Detect which cell encompasses the target text, then output its (X, Y) center coordinate. 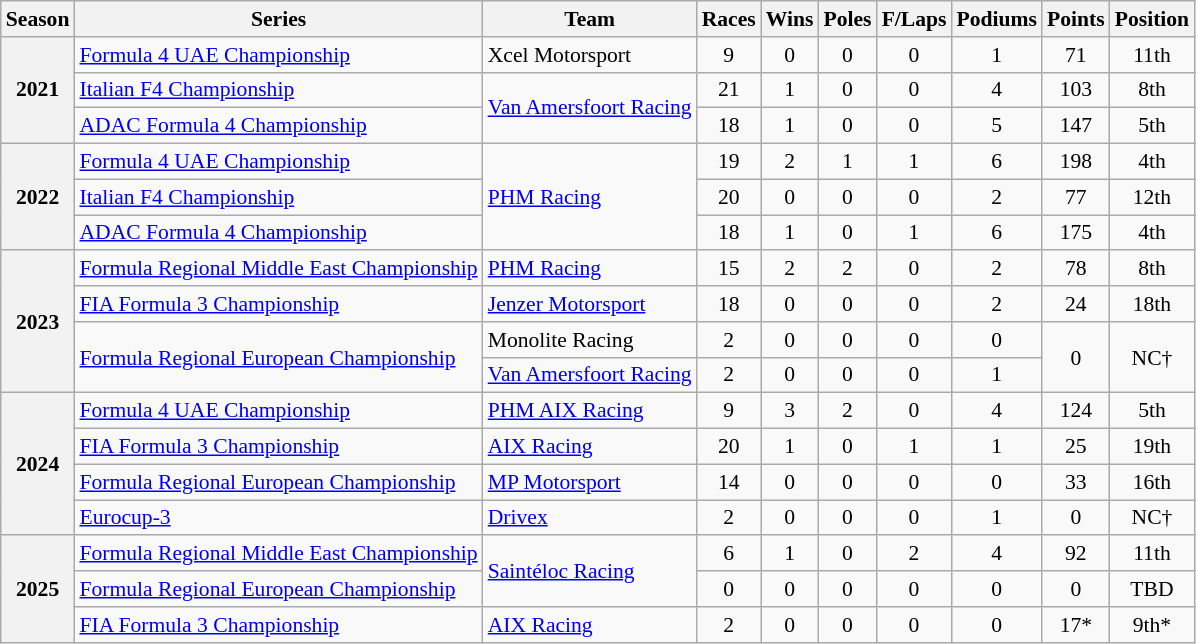
2021 (38, 90)
103 (1076, 90)
16th (1152, 482)
12th (1152, 197)
Jenzer Motorsport (590, 304)
124 (1076, 411)
2023 (38, 322)
TBD (1152, 589)
77 (1076, 197)
24 (1076, 304)
15 (729, 269)
Eurocup-3 (278, 518)
92 (1076, 554)
F/Laps (914, 19)
Team (590, 19)
175 (1076, 233)
9th* (1152, 625)
Drivex (590, 518)
Season (38, 19)
2022 (38, 198)
Xcel Motorsport (590, 55)
2024 (38, 464)
Races (729, 19)
PHM AIX Racing (590, 411)
147 (1076, 126)
5 (996, 126)
Position (1152, 19)
198 (1076, 162)
19 (729, 162)
Podiums (996, 19)
3 (790, 411)
14 (729, 482)
Monolite Racing (590, 340)
2025 (38, 590)
Saintéloc Racing (590, 572)
33 (1076, 482)
19th (1152, 447)
Poles (847, 19)
Series (278, 19)
21 (729, 90)
71 (1076, 55)
Points (1076, 19)
18th (1152, 304)
78 (1076, 269)
17* (1076, 625)
MP Motorsport (590, 482)
Wins (790, 19)
25 (1076, 447)
